For the text-containing cell, return its midpoint in (x, y) coordinate format. 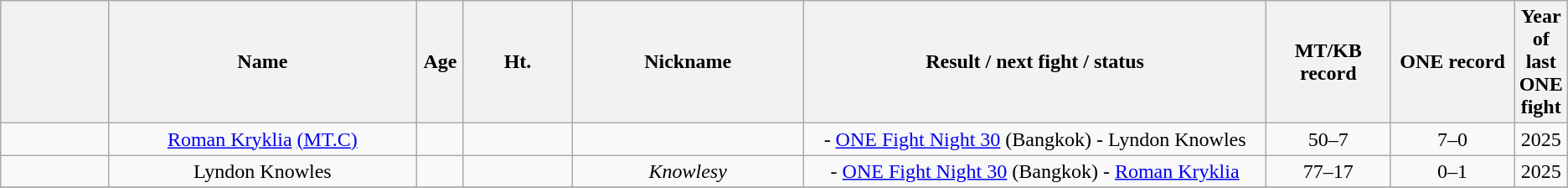
Name (262, 62)
- ONE Fight Night 30 (Bangkok) - Lyndon Knowles (1035, 139)
Knowlesy (689, 171)
Year of last ONE fight (1541, 62)
77–17 (1328, 171)
Result / next fight / status (1035, 62)
50–7 (1328, 139)
Nickname (689, 62)
Roman Kryklia (MT.C) (262, 139)
Ht. (518, 62)
Age (440, 62)
Lyndon Knowles (262, 171)
- ONE Fight Night 30 (Bangkok) - Roman Kryklia (1035, 171)
7–0 (1452, 139)
MT/KB record (1328, 62)
0–1 (1452, 171)
ONE record (1452, 62)
